Extract the [x, y] coordinate from the center of the cell holding the provided text.  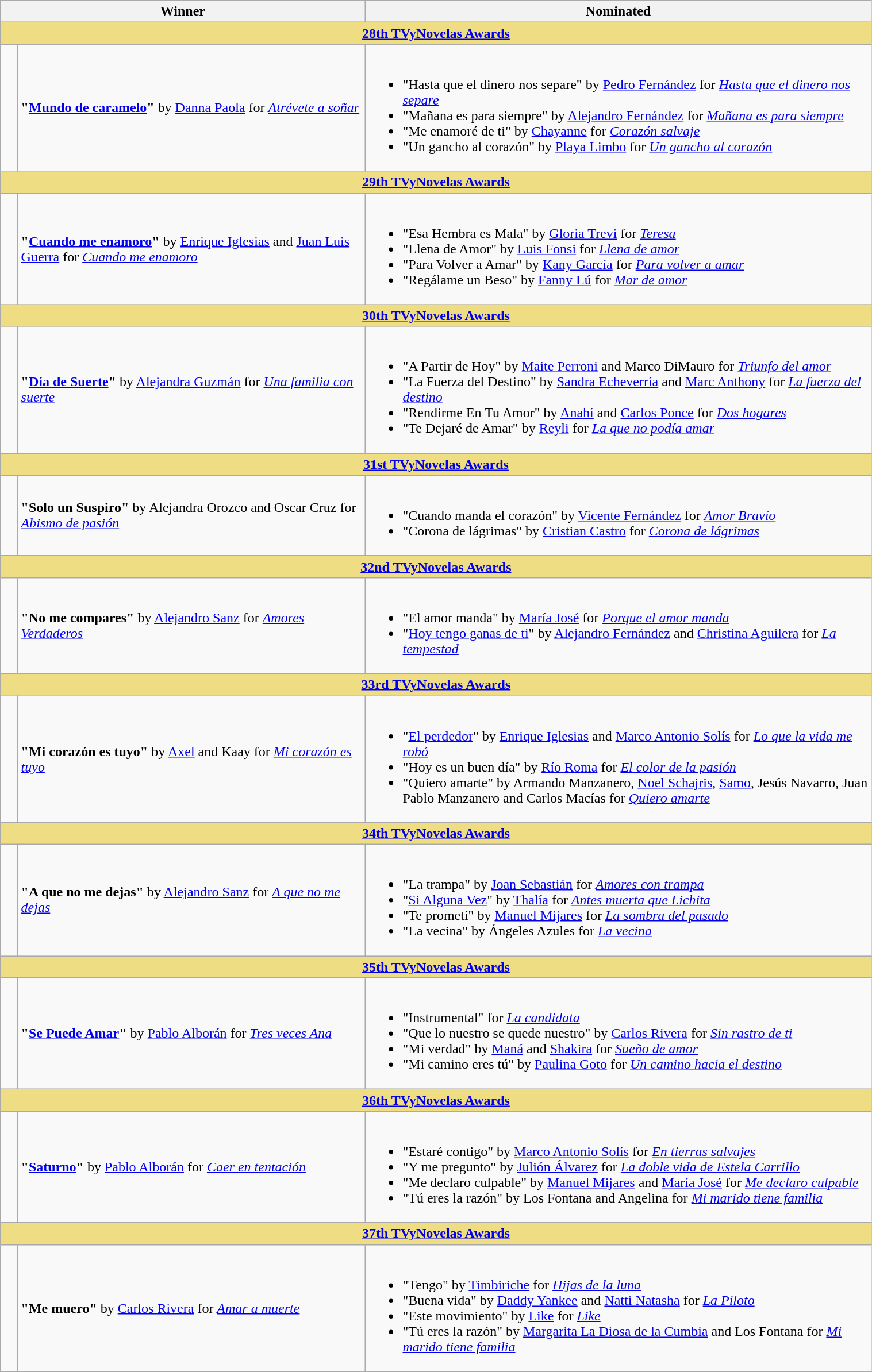
33rd TVyNovelas Awards [436, 684]
31st TVyNovelas Awards [436, 464]
32nd TVyNovelas Awards [436, 566]
"No me compares" by Alejandro Sanz for Amores Verdaderos [191, 625]
30th TVyNovelas Awards [436, 315]
"Cuando manda el corazón" by Vicente Fernández for Amor Bravío"Corona de lágrimas" by Cristian Castro for Corona de lágrimas [619, 515]
Winner [183, 11]
"Mundo de caramelo" by Danna Paola for Atrévete a soñar [191, 108]
"A que no me dejas" by Alejandro Sanz for A que no me dejas [191, 900]
29th TVyNovelas Awards [436, 182]
28th TVyNovelas Awards [436, 33]
34th TVyNovelas Awards [436, 834]
"Solo un Suspiro" by Alejandra Orozco and Oscar Cruz for Abismo de pasión [191, 515]
36th TVyNovelas Awards [436, 1100]
"Mi corazón es tuyo" by Axel and Kaay for Mi corazón es tuyo [191, 758]
37th TVyNovelas Awards [436, 1234]
"El amor manda" by María José for Porque el amor manda"Hoy tengo ganas de ti" by Alejandro Fernández and Christina Aguilera for La tempestad [619, 625]
35th TVyNovelas Awards [436, 967]
"Día de Suerte" by Alejandra Guzmán for Una familia con suerte [191, 390]
"Me muero" by Carlos Rivera for Amar a muerte [191, 1308]
"Se Puede Amar" by Pablo Alborán for Tres veces Ana [191, 1034]
"Cuando me enamoro" by Enrique Iglesias and Juan Luis Guerra for Cuando me enamoro [191, 249]
Nominated [619, 11]
"Saturno" by Pablo Alborán for Caer en tentación [191, 1167]
